Locate the cell with the specified text and output its [x, y] center coordinate. 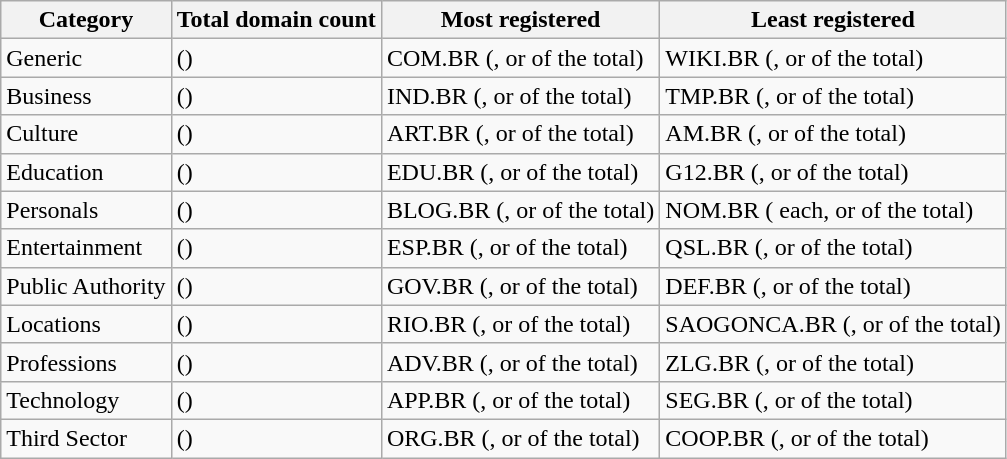
ZLG.BR (, or of the total) [833, 362]
SAOGONCA.BR (, or of the total) [833, 324]
Culture [86, 134]
COM.BR (, or of the total) [520, 58]
IND.BR (, or of the total) [520, 96]
G12.BR (, or of the total) [833, 172]
Least registered [833, 20]
WIKI.BR (, or of the total) [833, 58]
COOP.BR (, or of the total) [833, 438]
NOM.BR ( each, or of the total) [833, 210]
Entertainment [86, 248]
Education [86, 172]
AM.BR (, or of the total) [833, 134]
Generic [86, 58]
ORG.BR (, or of the total) [520, 438]
Locations [86, 324]
EDU.BR (, or of the total) [520, 172]
APP.BR (, or of the total) [520, 400]
Professions [86, 362]
TMP.BR (, or of the total) [833, 96]
SEG.BR (, or of the total) [833, 400]
Category [86, 20]
Total domain count [276, 20]
BLOG.BR (, or of the total) [520, 210]
GOV.BR (, or of the total) [520, 286]
Public Authority [86, 286]
ART.BR (, or of the total) [520, 134]
DEF.BR (, or of the total) [833, 286]
QSL.BR (, or of the total) [833, 248]
Business [86, 96]
ESP.BR (, or of the total) [520, 248]
Third Sector [86, 438]
Technology [86, 400]
Personals [86, 210]
Most registered [520, 20]
RIO.BR (, or of the total) [520, 324]
ADV.BR (, or of the total) [520, 362]
